Determine the [x, y] coordinate at the center of the cell enclosing the given text.  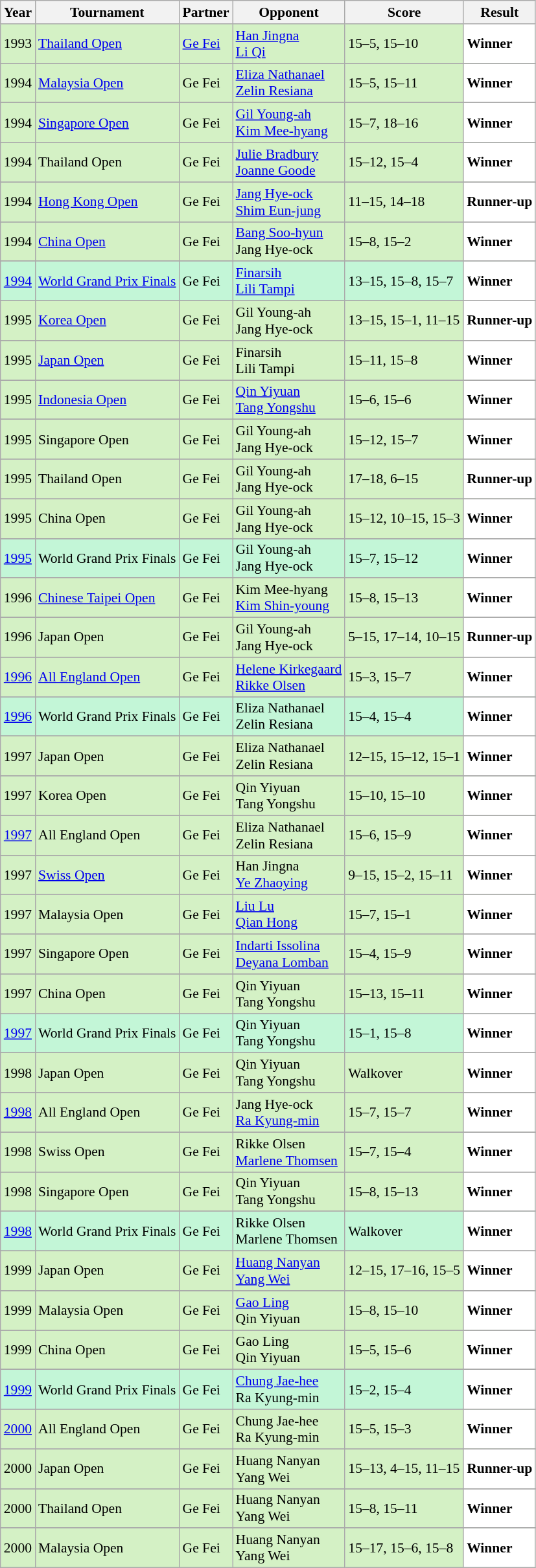
Indarti Issolina Deyana Lomban [289, 955]
Indonesia Open [107, 400]
9–15, 15–2, 15–11 [404, 874]
15–1, 15–8 [404, 1034]
15–2, 15–4 [404, 1390]
Chinese Taipei Open [107, 598]
Jang Hye-ock Shim Eun-jung [289, 202]
15–13, 15–11 [404, 994]
Partner [205, 12]
15–7, 15–12 [404, 558]
Liu Lu Qian Hong [289, 915]
13–15, 15–8, 15–7 [404, 281]
15–12, 10–15, 15–3 [404, 518]
Kim Mee-hyang Kim Shin-young [289, 598]
15–7, 15–7 [404, 1113]
Bang Soo-hyun Jang Hye-ock [289, 241]
15–5, 15–3 [404, 1429]
15–11, 15–8 [404, 360]
15–7, 15–1 [404, 915]
1993 [18, 44]
Helene Kirkegaard Rikke Olsen [289, 677]
13–15, 15–1, 11–15 [404, 321]
Result [499, 12]
15–4, 15–4 [404, 716]
15–8, 15–10 [404, 1311]
15–7, 15–4 [404, 1152]
15–7, 18–16 [404, 123]
Gil Young-ah Kim Mee-hyang [289, 123]
Julie Bradbury Joanne Goode [289, 162]
15–17, 15–6, 15–8 [404, 1548]
17–18, 6–15 [404, 479]
Han Jingna Ye Zhaoying [289, 874]
15–5, 15–6 [404, 1350]
Year [18, 12]
Jang Hye-ock Ra Kyung-min [289, 1113]
Opponent [289, 12]
15–6, 15–9 [404, 835]
15–8, 15–11 [404, 1508]
15–5, 15–10 [404, 44]
Han Jingna Li Qi [289, 44]
15–8, 15–2 [404, 241]
12–15, 17–16, 15–5 [404, 1271]
15–12, 15–4 [404, 162]
15–3, 15–7 [404, 677]
15–4, 15–9 [404, 955]
5–15, 17–14, 10–15 [404, 637]
12–15, 15–12, 15–1 [404, 756]
15–5, 15–11 [404, 83]
15–10, 15–10 [404, 795]
Score [404, 12]
15–6, 15–6 [404, 400]
15–13, 4–15, 11–15 [404, 1469]
11–15, 14–18 [404, 202]
15–12, 15–7 [404, 439]
Hong Kong Open [107, 202]
Tournament [107, 12]
